Return the [x, y] coordinate for the center point of the cell that contains the specified text.  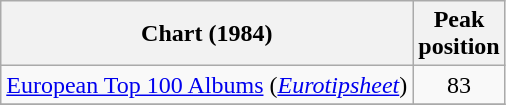
83 [459, 85]
Chart (1984) [207, 34]
Peakposition [459, 34]
European Top 100 Albums (Eurotipsheet) [207, 85]
